Return the (x, y) coordinate for the center point of the cell that contains the specified text.  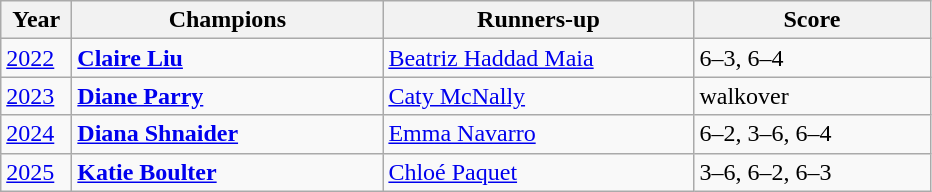
Chloé Paquet (538, 172)
Diane Parry (228, 96)
Diana Shnaider (228, 134)
Claire Liu (228, 58)
Caty McNally (538, 96)
Champions (228, 20)
3–6, 6–2, 6–3 (812, 172)
Beatriz Haddad Maia (538, 58)
Runners-up (538, 20)
Emma Navarro (538, 134)
Katie Boulter (228, 172)
6–2, 3–6, 6–4 (812, 134)
2025 (36, 172)
Score (812, 20)
2024 (36, 134)
2022 (36, 58)
walkover (812, 96)
Year (36, 20)
2023 (36, 96)
6–3, 6–4 (812, 58)
